Output the [x, y] coordinate of the center of the cell containing the given text.  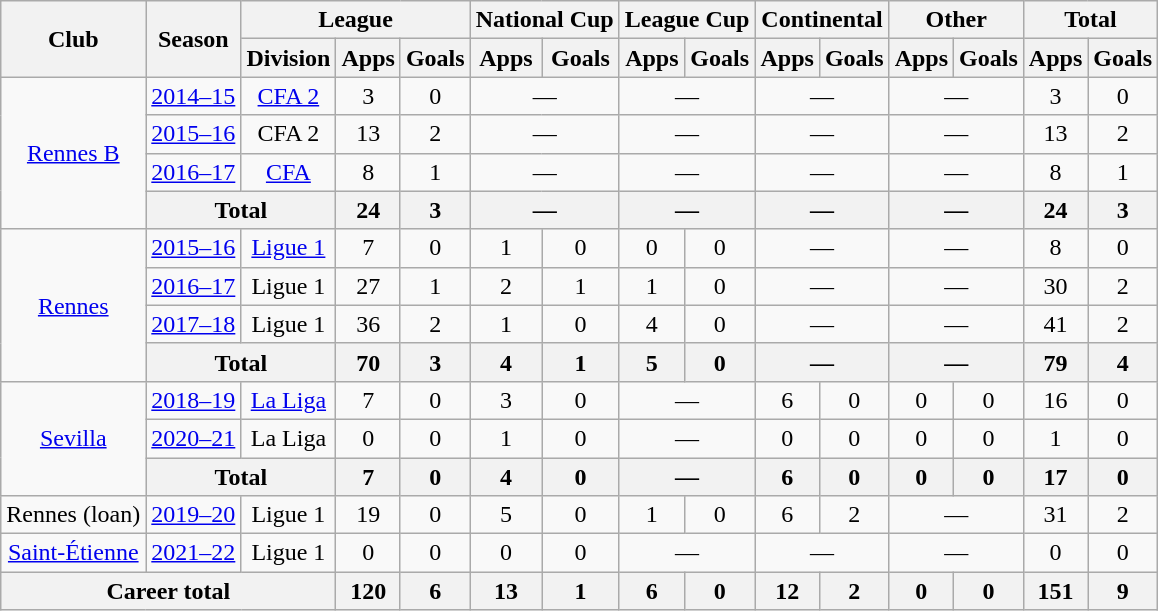
70 [368, 362]
Rennes [74, 305]
12 [787, 591]
41 [1055, 324]
36 [368, 324]
Club [74, 39]
151 [1055, 591]
9 [1123, 591]
120 [368, 591]
2021–22 [194, 553]
CFA [288, 172]
Season [194, 39]
League Cup [687, 20]
Other [956, 20]
Division [288, 58]
2017–18 [194, 324]
National Cup [544, 20]
Career total [168, 591]
16 [1055, 400]
31 [1055, 515]
27 [368, 286]
2019–20 [194, 515]
Continental [822, 20]
2018–19 [194, 400]
19 [368, 515]
Saint-Étienne [74, 553]
Rennes B [74, 153]
2020–21 [194, 438]
2014–15 [194, 96]
Rennes (loan) [74, 515]
17 [1055, 477]
League [356, 20]
Sevilla [74, 438]
30 [1055, 286]
79 [1055, 362]
